Output the [X, Y] coordinate of the center of the cell containing the given text.  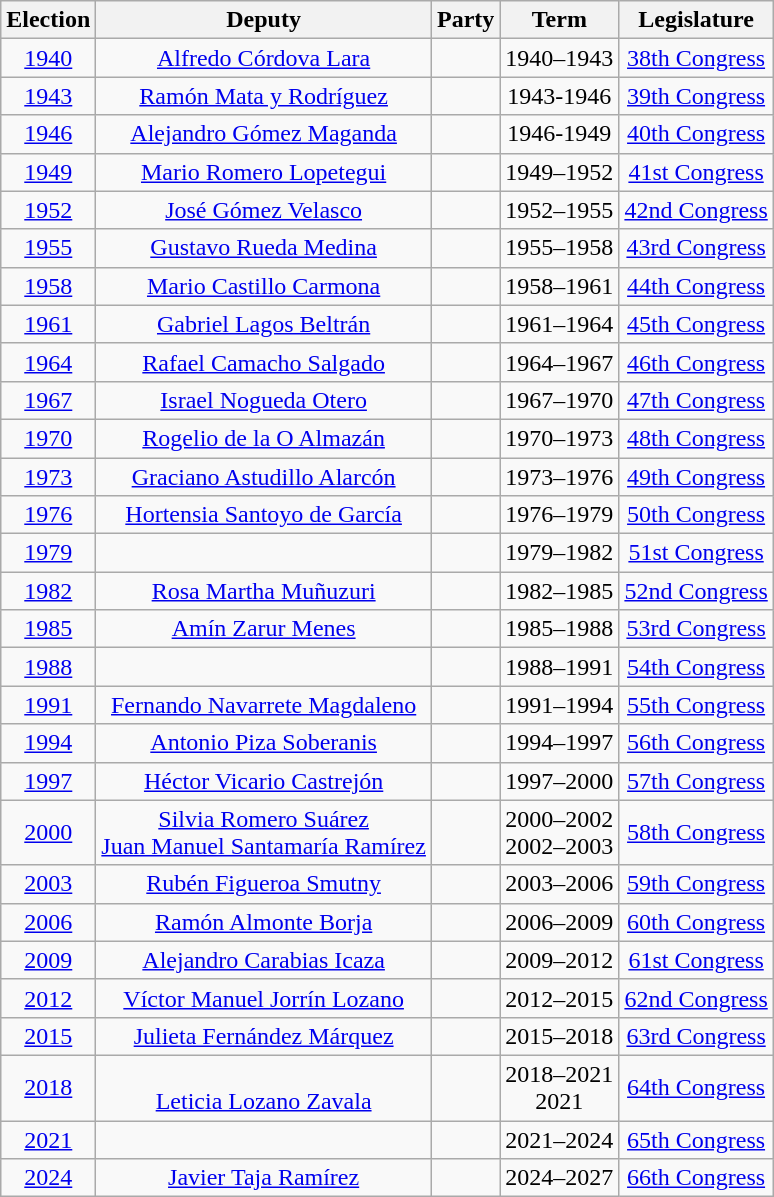
1991 [48, 705]
1985–1988 [560, 629]
Alejandro Gómez Maganda [264, 134]
1949–1952 [560, 172]
1958 [48, 286]
1982 [48, 591]
1973 [48, 477]
Antonio Piza Soberanis [264, 743]
1970 [48, 438]
Silvia Romero SuárezJuan Manuel Santamaría Ramírez [264, 832]
49th Congress [696, 477]
2006–2009 [560, 922]
1952 [48, 210]
46th Congress [696, 362]
1997 [48, 781]
Party [465, 20]
Javier Taja Ramírez [264, 1178]
1946-1949 [560, 134]
1988 [48, 667]
Rogelio de la O Almazán [264, 438]
1955–1958 [560, 248]
1943-1946 [560, 96]
51st Congress [696, 553]
Rosa Martha Muñuzuri [264, 591]
Election [48, 20]
2018–20212021 [560, 1088]
1985 [48, 629]
65th Congress [696, 1139]
Fernando Navarrete Magdaleno [264, 705]
Víctor Manuel Jorrín Lozano [264, 998]
Gabriel Lagos Beltrán [264, 324]
1949 [48, 172]
2006 [48, 922]
2003–2006 [560, 884]
56th Congress [696, 743]
1952–1955 [560, 210]
1967–1970 [560, 400]
59th Congress [696, 884]
1943 [48, 96]
61st Congress [696, 960]
1994–1997 [560, 743]
63rd Congress [696, 1036]
38th Congress [696, 58]
1967 [48, 400]
1976 [48, 515]
1955 [48, 248]
54th Congress [696, 667]
Term [560, 20]
43rd Congress [696, 248]
53rd Congress [696, 629]
Hortensia Santoyo de García [264, 515]
1994 [48, 743]
1979 [48, 553]
2000–20022002–2003 [560, 832]
42nd Congress [696, 210]
1964–1967 [560, 362]
1991–1994 [560, 705]
1988–1991 [560, 667]
60th Congress [696, 922]
José Gómez Velasco [264, 210]
47th Congress [696, 400]
44th Congress [696, 286]
Ramón Almonte Borja [264, 922]
Leticia Lozano Zavala [264, 1088]
2009–2012 [560, 960]
41st Congress [696, 172]
64th Congress [696, 1088]
2018 [48, 1088]
2012 [48, 998]
1961 [48, 324]
2015–2018 [560, 1036]
1979–1982 [560, 553]
1958–1961 [560, 286]
Deputy [264, 20]
Gustavo Rueda Medina [264, 248]
1940 [48, 58]
1997–2000 [560, 781]
Julieta Fernández Márquez [264, 1036]
Legislature [696, 20]
39th Congress [696, 96]
2003 [48, 884]
55th Congress [696, 705]
62nd Congress [696, 998]
1973–1976 [560, 477]
Mario Romero Lopetegui [264, 172]
2009 [48, 960]
66th Congress [696, 1178]
40th Congress [696, 134]
Mario Castillo Carmona [264, 286]
1946 [48, 134]
Alfredo Córdova Lara [264, 58]
1964 [48, 362]
48th Congress [696, 438]
Israel Nogueda Otero [264, 400]
Alejandro Carabias Icaza [264, 960]
Ramón Mata y Rodríguez [264, 96]
2024 [48, 1178]
2015 [48, 1036]
2021–2024 [560, 1139]
2021 [48, 1139]
Amín Zarur Menes [264, 629]
1940–1943 [560, 58]
50th Congress [696, 515]
1961–1964 [560, 324]
45th Congress [696, 324]
Rubén Figueroa Smutny [264, 884]
57th Congress [696, 781]
1982–1985 [560, 591]
58th Congress [696, 832]
Rafael Camacho Salgado [264, 362]
1976–1979 [560, 515]
2000 [48, 832]
Héctor Vicario Castrejón [264, 781]
2012–2015 [560, 998]
2024–2027 [560, 1178]
1970–1973 [560, 438]
Graciano Astudillo Alarcón [264, 477]
52nd Congress [696, 591]
